Extract the [X, Y] coordinate from the center of the cell holding the provided text.  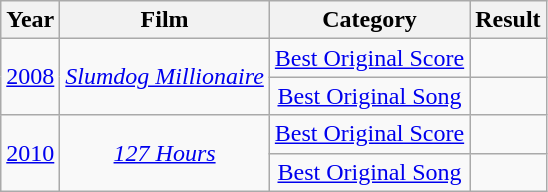
Result [508, 20]
Film [165, 20]
2010 [30, 153]
Category [369, 20]
127 Hours [165, 153]
Year [30, 20]
2008 [30, 77]
Slumdog Millionaire [165, 77]
